Output the (x, y) coordinate of the center of the cell containing the given text.  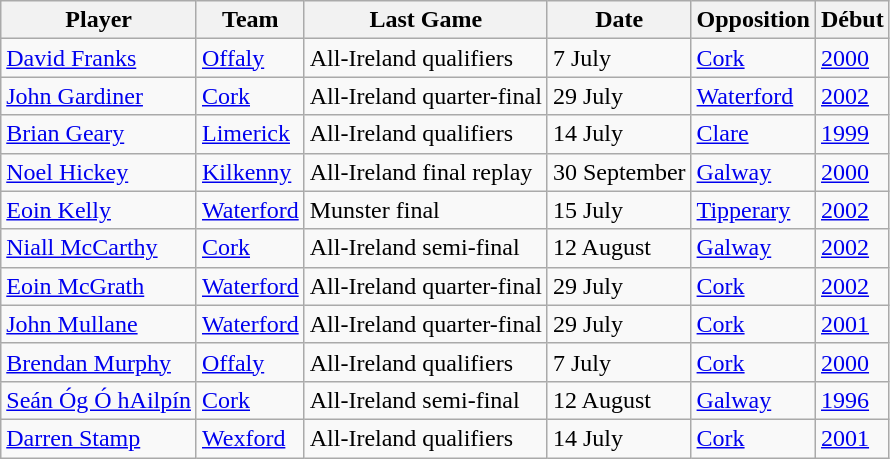
Team (250, 20)
Eoin McGrath (99, 286)
Date (619, 20)
Tipperary (753, 210)
15 July (619, 210)
1996 (853, 400)
Darren Stamp (99, 438)
Eoin Kelly (99, 210)
Munster final (426, 210)
Opposition (753, 20)
David Franks (99, 58)
John Mullane (99, 324)
Brendan Murphy (99, 362)
Début (853, 20)
Noel Hickey (99, 172)
Niall McCarthy (99, 248)
Player (99, 20)
Wexford (250, 438)
Seán Óg Ó hAilpín (99, 400)
Clare (753, 134)
Limerick (250, 134)
30 September (619, 172)
Kilkenny (250, 172)
John Gardiner (99, 96)
1999 (853, 134)
All-Ireland final replay (426, 172)
Brian Geary (99, 134)
Last Game (426, 20)
